From the cell containing the given text, extract its center point as [X, Y] coordinate. 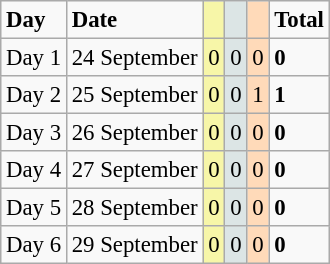
27 September [134, 170]
Total [299, 20]
Day [34, 20]
24 September [134, 58]
Day 2 [34, 95]
Day 3 [34, 133]
Date [134, 20]
Day 1 [34, 58]
29 September [134, 245]
Day 6 [34, 245]
Day 5 [34, 208]
28 September [134, 208]
25 September [134, 95]
Day 4 [34, 170]
26 September [134, 133]
